Pinpoint the cell where the given text exists, returning its (x, y) midpoint coordinate. 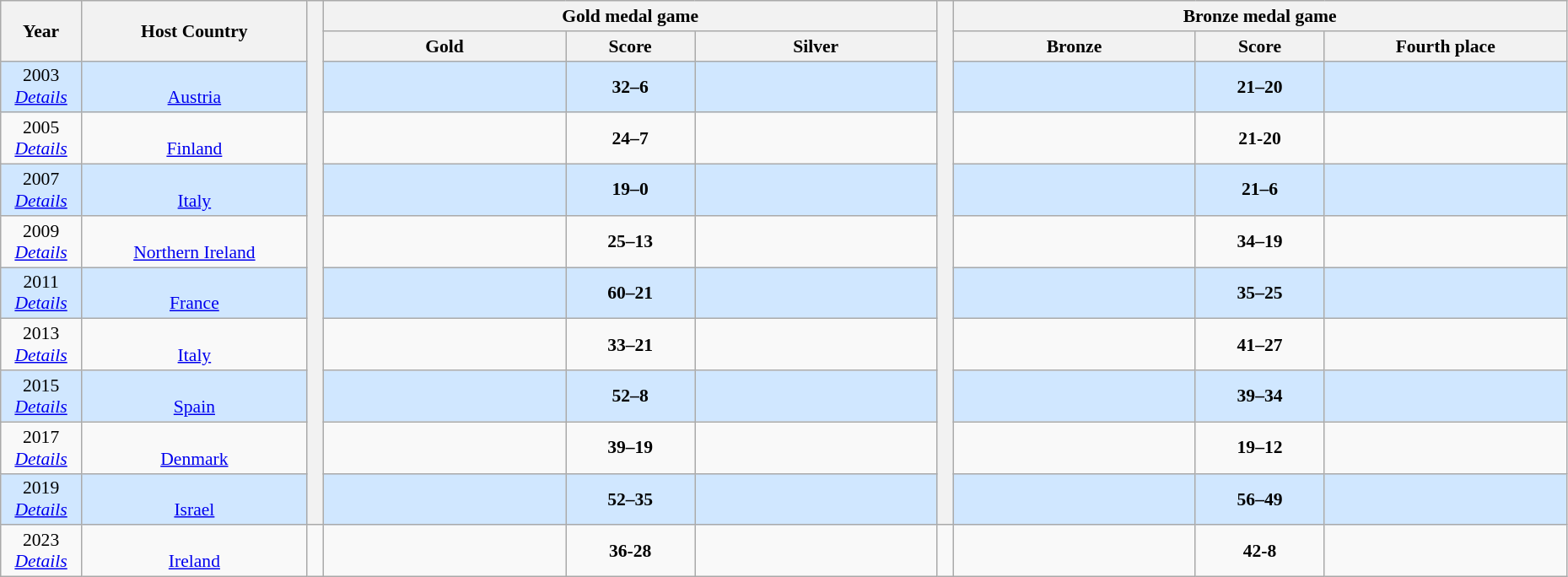
2015 Details (41, 396)
21–20 (1260, 86)
2007 Details (41, 191)
Year (41, 30)
19–0 (631, 191)
2023 Details (41, 552)
Silver (816, 46)
Northern Ireland (194, 241)
Bronze medal game (1260, 16)
52–35 (631, 499)
56–49 (1260, 499)
Israel (194, 499)
39–34 (1260, 396)
21-20 (1260, 138)
Denmark (194, 447)
Bronze (1075, 46)
Host Country (194, 30)
60–21 (631, 294)
42-8 (1260, 552)
Fourth place (1446, 46)
2003 Details (41, 86)
France (194, 294)
41–27 (1260, 344)
2005 Details (41, 138)
2009 Details (41, 241)
2019 Details (41, 499)
52–8 (631, 396)
Ireland (194, 552)
36-28 (631, 552)
24–7 (631, 138)
39–19 (631, 447)
21–6 (1260, 191)
32–6 (631, 86)
35–25 (1260, 294)
33–21 (631, 344)
Gold (444, 46)
2013 Details (41, 344)
Austria (194, 86)
Gold medal game (629, 16)
2011 Details (41, 294)
2017 Details (41, 447)
Finland (194, 138)
25–13 (631, 241)
34–19 (1260, 241)
19–12 (1260, 447)
Spain (194, 396)
